For the text-containing cell, return its midpoint in [x, y] coordinate format. 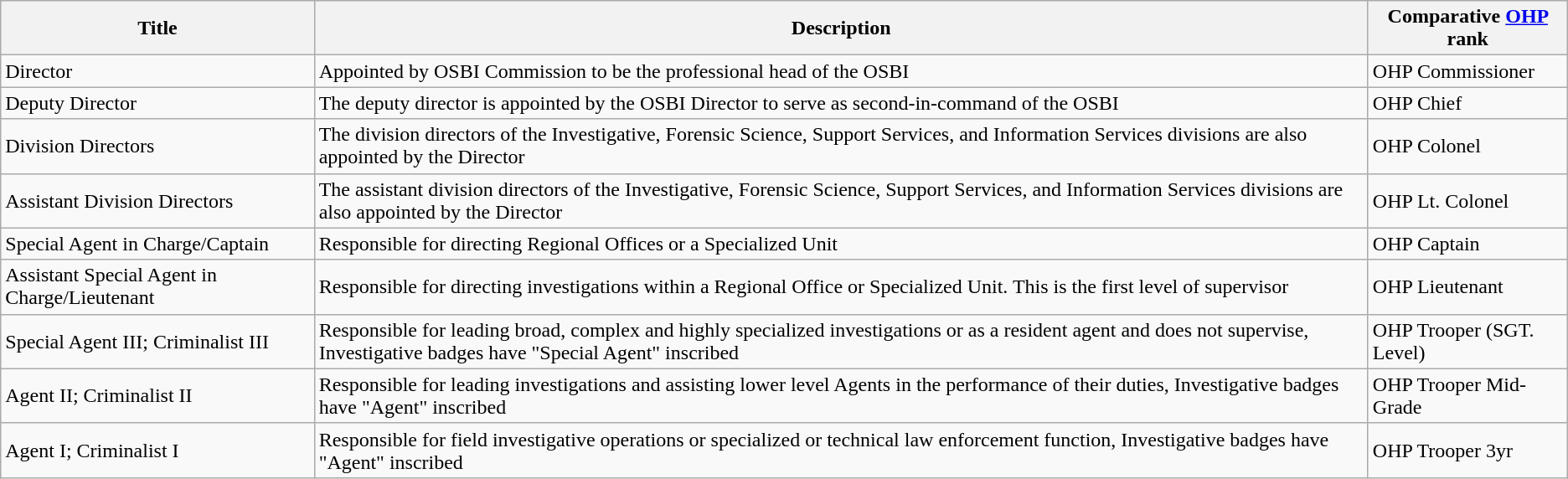
Agent II; Criminalist II [157, 395]
Responsible for field investigative operations or specialized or technical law enforcement function, Investigative badges have "Agent" inscribed [841, 451]
Agent I; Criminalist I [157, 451]
OHP Lt. Colonel [1467, 201]
Description [841, 28]
Comparative OHP rank [1467, 28]
OHP Trooper Mid-Grade [1467, 395]
OHP Trooper (SGT. Level) [1467, 342]
Appointed by OSBI Commission to be the professional head of the OSBI [841, 71]
OHP Captain [1467, 244]
The deputy director is appointed by the OSBI Director to serve as second-in-command of the OSBI [841, 103]
OHP Lieutenant [1467, 286]
Director [157, 71]
Responsible for directing Regional Offices or a Specialized Unit [841, 244]
Title [157, 28]
Special Agent III; Criminalist III [157, 342]
Assistant Division Directors [157, 201]
Special Agent in Charge/Captain [157, 244]
OHP Trooper 3yr [1467, 451]
OHP Commissioner [1467, 71]
Deputy Director [157, 103]
OHP Chief [1467, 103]
Assistant Special Agent in Charge/Lieutenant [157, 286]
Responsible for directing investigations within a Regional Office or Specialized Unit. This is the first level of supervisor [841, 286]
OHP Colonel [1467, 146]
Division Directors [157, 146]
